Determine the (x, y) coordinate at the center of the cell enclosing the given text.  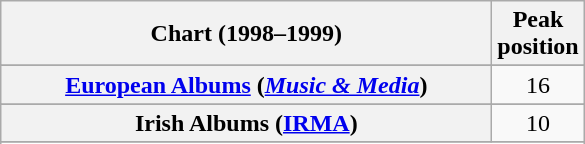
Peakposition (538, 34)
10 (538, 123)
Irish Albums (IRMA) (246, 123)
European Albums (Music & Media) (246, 85)
Chart (1998–1999) (246, 34)
16 (538, 85)
